Locate the cell with the specified text and output its (x, y) center coordinate. 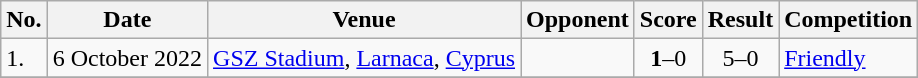
Friendly (848, 58)
No. (24, 20)
6 October 2022 (127, 58)
Date (127, 20)
Result (740, 20)
1–0 (668, 58)
5–0 (740, 58)
Competition (848, 20)
Opponent (578, 20)
Venue (364, 20)
1. (24, 58)
Score (668, 20)
GSZ Stadium, Larnaca, Cyprus (364, 58)
